Extract the [X, Y] coordinate from the center of the cell holding the provided text.  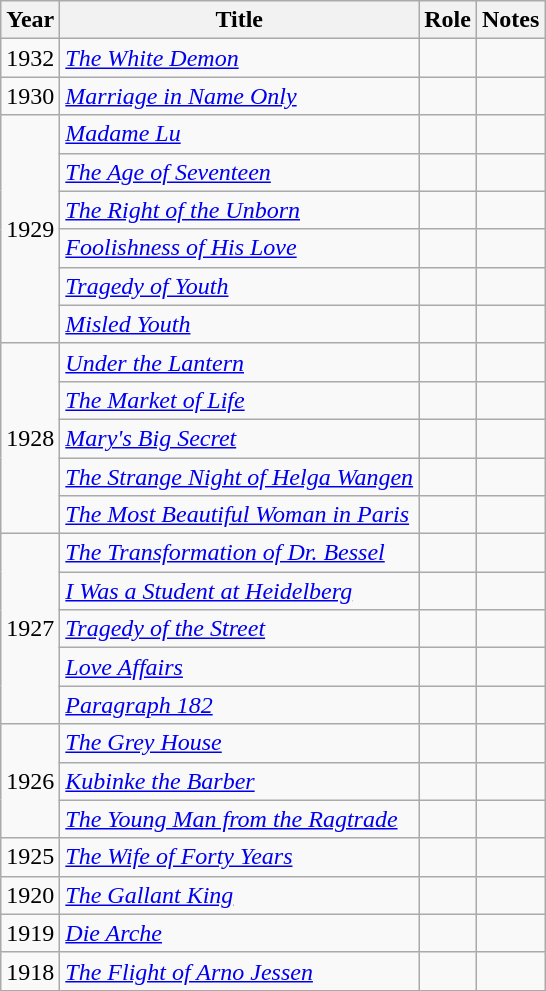
1918 [30, 971]
1926 [30, 781]
Title [240, 20]
1925 [30, 857]
Love Affairs [240, 667]
The Most Beautiful Woman in Paris [240, 515]
Kubinke the Barber [240, 781]
1929 [30, 229]
The Right of the Unborn [240, 210]
Madame Lu [240, 134]
The Transformation of Dr. Bessel [240, 553]
Paragraph 182 [240, 705]
Marriage in Name Only [240, 96]
The Wife of Forty Years [240, 857]
The Strange Night of Helga Wangen [240, 477]
The Market of Life [240, 400]
Notes [510, 20]
1919 [30, 933]
The Age of Seventeen [240, 172]
The White Demon [240, 58]
1928 [30, 438]
Foolishness of His Love [240, 248]
Tragedy of Youth [240, 286]
The Grey House [240, 743]
The Young Man from the Ragtrade [240, 819]
Die Arche [240, 933]
Year [30, 20]
Role [448, 20]
1927 [30, 629]
1932 [30, 58]
1920 [30, 895]
1930 [30, 96]
Misled Youth [240, 324]
Under the Lantern [240, 362]
The Flight of Arno Jessen [240, 971]
Tragedy of the Street [240, 629]
The Gallant King [240, 895]
I Was a Student at Heidelberg [240, 591]
Mary's Big Secret [240, 438]
